Capture the cell that displays the provided text and extract its [X, Y] central coordinate. 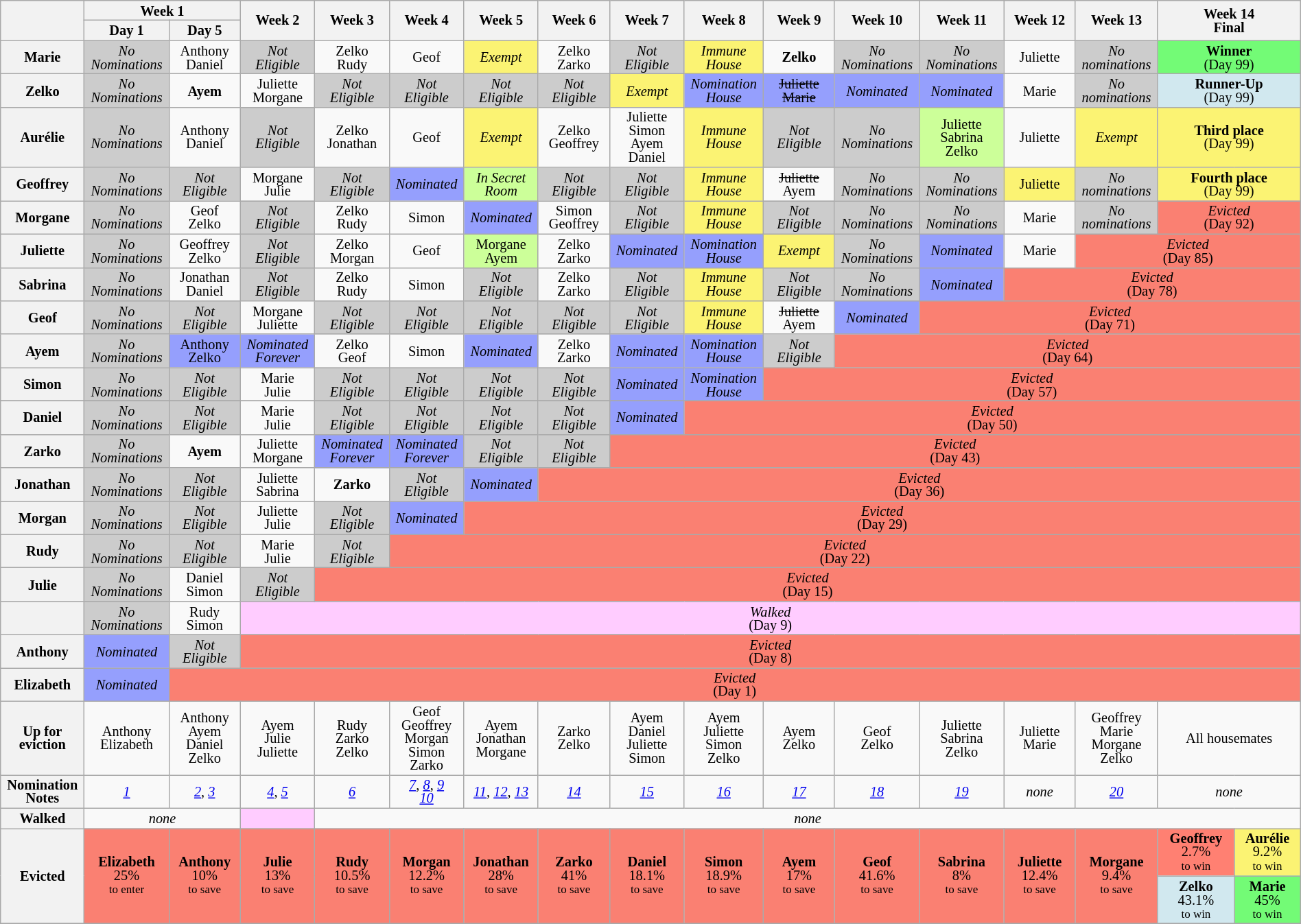
Evicted(Day 43) [955, 451]
AyemDanielJulietteSimon [646, 738]
AyemJulietteSimonZelko [723, 738]
Evicted(Day 92) [1229, 217]
Evicted(Day 36) [919, 484]
Jonathan [43, 484]
Daniel 18.1% to save [646, 875]
Week 8 [723, 20]
Julie [43, 584]
Sabrina8%to save [962, 875]
Week 2 [277, 20]
Jonathan 28% to save [501, 875]
Evicted(Day 85) [1188, 251]
Week 9 [799, 20]
Anthony 10% to save [204, 875]
Geoffrey2.7%to win [1196, 852]
Walked [43, 818]
Evicted [43, 875]
RudyZarkoZelko [353, 738]
Daniel Simon [204, 584]
7, 8, 9 10 [427, 792]
Ayem17%to save [799, 875]
ZelkoGeoffrey [574, 137]
AnthonyAyemDanielZelko [204, 738]
JulietteSabrina [277, 484]
Zelko43.1%to win [1196, 900]
Morgan [43, 517]
JulietteMarie [1040, 738]
Week 12 [1040, 20]
Aurélie9.2%to win [1267, 852]
Daniel [43, 417]
Anthony [43, 652]
Evicted(Day 22) [845, 552]
14 [574, 792]
Evicted(Day 57) [1032, 384]
Zarko 41% to save [574, 875]
15 [646, 792]
Sabrina [43, 284]
ZelkoJonathan [353, 137]
18 [877, 792]
Day 1 [126, 30]
Aurélie [43, 137]
16 [723, 792]
JulietteSimonAyemDaniel [646, 137]
6 [353, 792]
1 [126, 792]
SimonGeoffrey [574, 217]
Week 11 [962, 20]
11, 12, 13 [501, 792]
AnthonyElizabeth [126, 738]
Evicted(Day 71) [1110, 317]
MorganeAyem [501, 251]
GeofZelko [877, 738]
Up foreviction [43, 738]
Elizabeth 25%to enter [126, 875]
Rudy Simon [204, 617]
Winner(Day 99) [1229, 58]
AyemJonathanMorgane [501, 738]
Week 7 [646, 20]
2, 3 [204, 792]
Morgan 12.2% to save [427, 875]
Week 5 [501, 20]
Evicted(Day 64) [1068, 351]
Week 14Final [1229, 20]
Day 5 [204, 30]
GeofGeoffreyMorganSimonZarko [427, 738]
4, 5 [277, 792]
Evicted(Day 50) [992, 417]
Simon 18.9% to save [723, 875]
17 [799, 792]
Evicted(Day 15) [808, 584]
AyemZelko [799, 738]
Julie 13% to save [277, 875]
Fourth place(Day 99) [1229, 184]
Juliette Marie [799, 91]
Morgane 9.4% to save [1116, 875]
Geoffrey Zelko [204, 251]
Elizabeth [43, 685]
Geof41.6%to save [877, 875]
Runner-Up(Day 99) [1229, 91]
MorganeJulie [277, 184]
Geoffrey [43, 184]
Geof Zelko [204, 217]
Marie45%to win [1267, 900]
Rudy 10.5% to save [353, 875]
Week 10 [877, 20]
Evicted(Day 1) [734, 685]
All housemates [1229, 738]
Week 13 [1116, 20]
Jonathan Daniel [204, 284]
Anthony Zelko [204, 351]
Week 4 [427, 20]
Walked(Day 9) [770, 617]
JulietteJulie [277, 517]
Evicted(Day 78) [1152, 284]
Third place(Day 99) [1229, 137]
Juliette 12.4% to save [1040, 875]
Evicted(Day 8) [770, 652]
Evicted(Day 29) [882, 517]
Rudy [43, 552]
19 [962, 792]
Week 6 [574, 20]
ZarkoZelko [574, 738]
MorganeJuliette [277, 317]
In Secret Room [501, 184]
Nomination Notes [43, 792]
ZelkoGeof [353, 351]
Week 3 [353, 20]
Week 1 [162, 10]
20 [1116, 792]
AyemJulieJuliette [277, 738]
ZelkoMorgan [353, 251]
Morgane [43, 217]
GeoffreyMarieMorganeZelko [1116, 738]
